Determine the [x, y] coordinate at the center of the cell enclosing the given text.  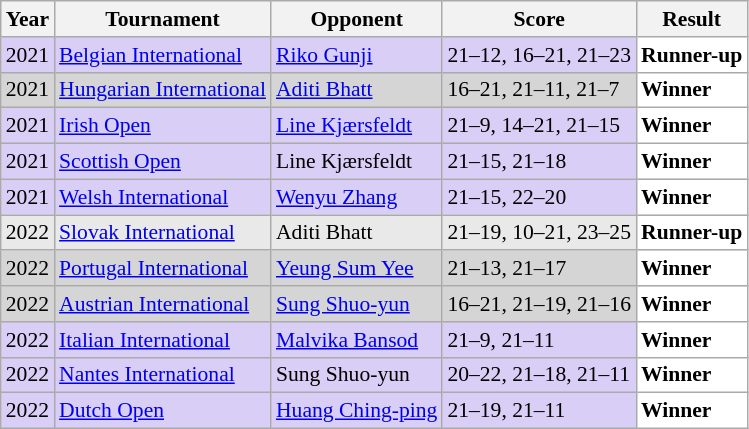
Year [28, 19]
Nantes International [162, 375]
21–13, 21–17 [539, 269]
20–22, 21–18, 21–11 [539, 375]
Yeung Sum Yee [356, 269]
16–21, 21–11, 21–7 [539, 90]
Austrian International [162, 304]
21–19, 10–21, 23–25 [539, 233]
Italian International [162, 340]
Result [692, 19]
Opponent [356, 19]
Scottish Open [162, 162]
21–9, 14–21, 21–15 [539, 126]
16–21, 21–19, 21–16 [539, 304]
21–12, 16–21, 21–23 [539, 55]
Score [539, 19]
Slovak International [162, 233]
Malvika Bansod [356, 340]
21–15, 22–20 [539, 197]
21–19, 21–11 [539, 411]
Hungarian International [162, 90]
Wenyu Zhang [356, 197]
Dutch Open [162, 411]
Riko Gunji [356, 55]
21–15, 21–18 [539, 162]
Portugal International [162, 269]
Irish Open [162, 126]
Huang Ching-ping [356, 411]
21–9, 21–11 [539, 340]
Welsh International [162, 197]
Tournament [162, 19]
Belgian International [162, 55]
